Return (x, y) of the center of cell containing provided text 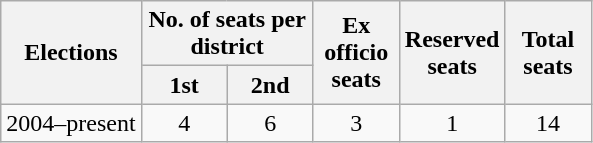
No. of seats per district (227, 34)
Reserved seats (452, 52)
Elections (71, 52)
3 (356, 123)
1 (452, 123)
6 (270, 123)
1st (184, 85)
Ex officio seats (356, 52)
14 (548, 123)
2004–present (71, 123)
Total seats (548, 52)
2nd (270, 85)
4 (184, 123)
